From the cell containing the given text, extract its center point as [X, Y] coordinate. 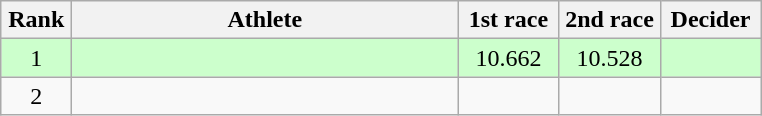
10.662 [508, 58]
1st race [508, 20]
Rank [36, 20]
2 [36, 96]
1 [36, 58]
Decider [710, 20]
10.528 [610, 58]
Athlete [265, 20]
2nd race [610, 20]
